Find where the given text appears and provide that cell's center as [X, Y] coordinate. 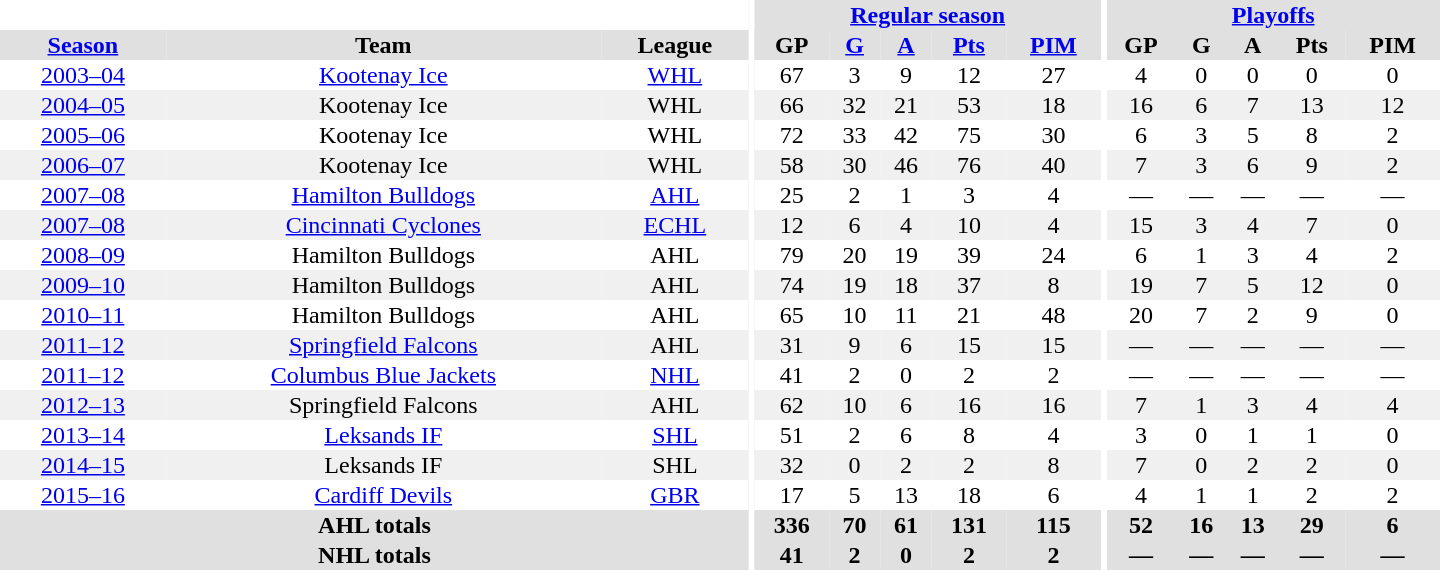
AHL totals [374, 525]
2004–05 [83, 105]
League [675, 45]
66 [792, 105]
115 [1054, 525]
2009–10 [83, 285]
72 [792, 135]
11 [906, 315]
42 [906, 135]
Columbus Blue Jackets [384, 375]
ECHL [675, 225]
31 [792, 345]
2003–04 [83, 75]
52 [1140, 525]
27 [1054, 75]
37 [969, 285]
74 [792, 285]
GBR [675, 495]
2005–06 [83, 135]
58 [792, 165]
Season [83, 45]
2006–07 [83, 165]
NHL totals [374, 555]
76 [969, 165]
2012–13 [83, 405]
Regular season [928, 15]
53 [969, 105]
33 [854, 135]
75 [969, 135]
51 [792, 435]
2008–09 [83, 255]
29 [1312, 525]
Cardiff Devils [384, 495]
39 [969, 255]
24 [1054, 255]
65 [792, 315]
131 [969, 525]
336 [792, 525]
48 [1054, 315]
2010–11 [83, 315]
61 [906, 525]
Cincinnati Cyclones [384, 225]
79 [792, 255]
Playoffs [1273, 15]
67 [792, 75]
25 [792, 195]
70 [854, 525]
46 [906, 165]
17 [792, 495]
2013–14 [83, 435]
2014–15 [83, 465]
40 [1054, 165]
Team [384, 45]
62 [792, 405]
NHL [675, 375]
2015–16 [83, 495]
